Pinpoint the cell where the given text exists, returning its [X, Y] midpoint coordinate. 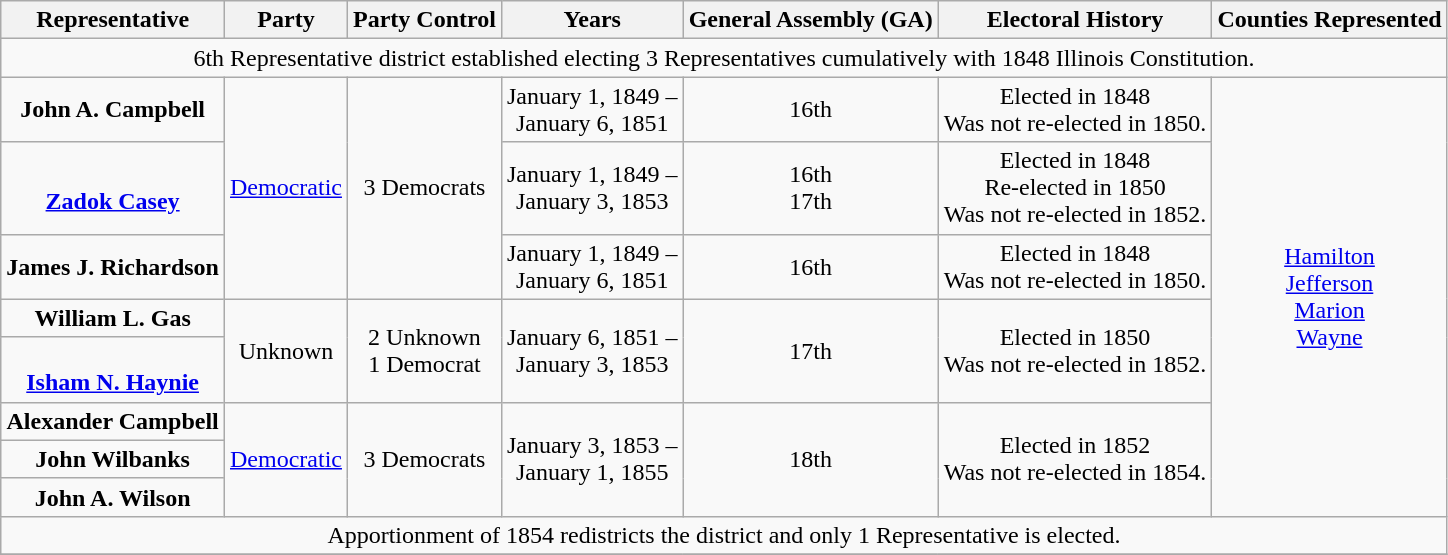
John A. Wilson [113, 497]
2 Unknown1 Democrat [424, 350]
Unknown [286, 350]
HamiltonJeffersonMarionWayne [1330, 297]
Electoral History [1075, 20]
January 6, 1851 –January 3, 1853 [592, 350]
January 3, 1853 –January 1, 1855 [592, 459]
Party [286, 20]
Isham N. Haynie [113, 370]
Elected in 1852Was not re-elected in 1854. [1075, 459]
John A. Campbell [113, 110]
18th [810, 459]
John Wilbanks [113, 459]
6th Representative district established electing 3 Representatives cumulatively with 1848 Illinois Constitution. [724, 58]
Alexander Campbell [113, 421]
Representative [113, 20]
Years [592, 20]
17th [810, 350]
Apportionment of 1854 redistricts the district and only 1 Representative is elected. [724, 535]
William L. Gas [113, 318]
Counties Represented [1330, 20]
General Assembly (GA) [810, 20]
Party Control [424, 20]
January 1, 1849 –January 3, 1853 [592, 188]
Elected in 1850Was not re-elected in 1852. [1075, 350]
Zadok Casey [113, 188]
James J. Richardson [113, 266]
Elected in 1848Re-elected in 1850Was not re-elected in 1852. [1075, 188]
16th17th [810, 188]
